Locate the cell with the specified text and output its (X, Y) center coordinate. 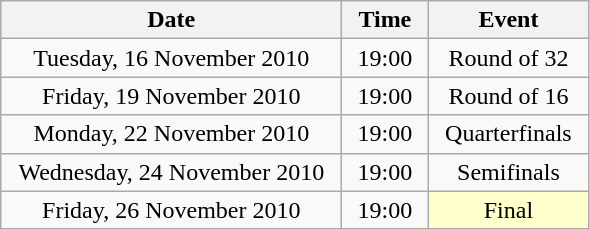
Friday, 19 November 2010 (172, 96)
Quarterfinals (508, 134)
Final (508, 210)
Tuesday, 16 November 2010 (172, 58)
Event (508, 20)
Semifinals (508, 172)
Round of 32 (508, 58)
Round of 16 (508, 96)
Time (385, 20)
Friday, 26 November 2010 (172, 210)
Monday, 22 November 2010 (172, 134)
Wednesday, 24 November 2010 (172, 172)
Date (172, 20)
